From the cell containing the given text, extract its center point as [x, y] coordinate. 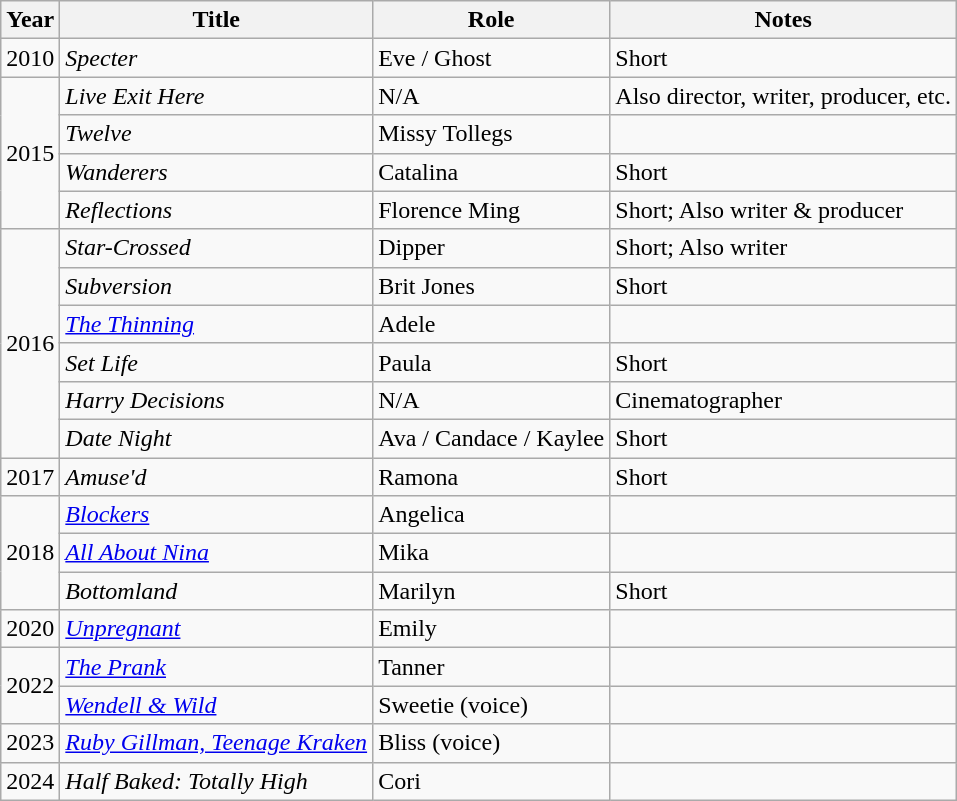
Paula [492, 362]
Tanner [492, 667]
Title [216, 20]
Sweetie (voice) [492, 705]
Ruby Gillman, Teenage Kraken [216, 743]
Mika [492, 553]
2015 [30, 153]
Set Life [216, 362]
Half Baked: Totally High [216, 781]
All About Nina [216, 553]
Unpregnant [216, 629]
Amuse'd [216, 477]
Notes [784, 20]
Brit Jones [492, 286]
2024 [30, 781]
The Thinning [216, 324]
Bottomland [216, 591]
Missy Tollegs [492, 134]
Angelica [492, 515]
Wendell & Wild [216, 705]
2020 [30, 629]
Subversion [216, 286]
Blockers [216, 515]
Ava / Candace / Kaylee [492, 438]
Cori [492, 781]
Role [492, 20]
Ramona [492, 477]
Reflections [216, 210]
Date Night [216, 438]
Cinematographer [784, 400]
Bliss (voice) [492, 743]
Harry Decisions [216, 400]
Dipper [492, 248]
Also director, writer, producer, etc. [784, 96]
2010 [30, 58]
2018 [30, 553]
Wanderers [216, 172]
Adele [492, 324]
2023 [30, 743]
Florence Ming [492, 210]
The Prank [216, 667]
Twelve [216, 134]
Year [30, 20]
Marilyn [492, 591]
Specter [216, 58]
Live Exit Here [216, 96]
Short; Also writer & producer [784, 210]
Emily [492, 629]
2017 [30, 477]
Catalina [492, 172]
2016 [30, 343]
Short; Also writer [784, 248]
2022 [30, 686]
Eve / Ghost [492, 58]
Star-Crossed [216, 248]
